Scan for the cell matching the given text and deliver its [x, y] coordinate at center. 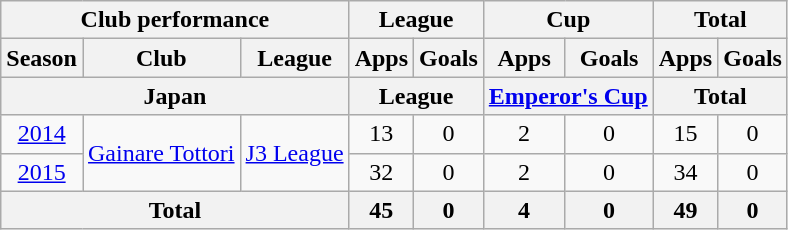
Season [42, 58]
13 [381, 134]
34 [685, 172]
Cup [568, 20]
Japan [175, 96]
J3 League [294, 153]
2014 [42, 134]
32 [381, 172]
Club [161, 58]
45 [381, 210]
2015 [42, 172]
49 [685, 210]
Gainare Tottori [161, 153]
Emperor's Cup [568, 96]
Club performance [175, 20]
15 [685, 134]
4 [524, 210]
